Return [x, y] of the center of cell containing provided text 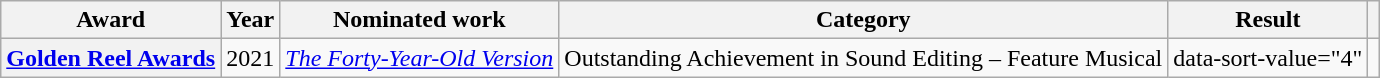
Result [1268, 20]
data-sort-value="4" [1268, 58]
Golden Reel Awards [111, 58]
Year [250, 20]
Award [111, 20]
Outstanding Achievement in Sound Editing – Feature Musical [864, 58]
Nominated work [420, 20]
2021 [250, 58]
Category [864, 20]
The Forty-Year-Old Version [420, 58]
